Pinpoint the cell where the given text exists, returning its (X, Y) midpoint coordinate. 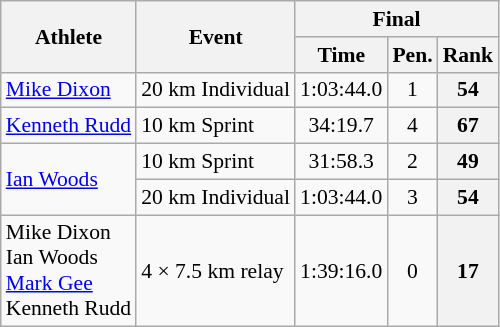
17 (468, 271)
Pen. (412, 55)
Ian Woods (68, 180)
Event (216, 36)
67 (468, 126)
1:39:16.0 (341, 271)
49 (468, 162)
Mike Dixon (68, 90)
4 × 7.5 km relay (216, 271)
3 (412, 197)
34:19.7 (341, 126)
1 (412, 90)
31:58.3 (341, 162)
Final (396, 19)
4 (412, 126)
Mike DixonIan WoodsMark GeeKenneth Rudd (68, 271)
Kenneth Rudd (68, 126)
2 (412, 162)
Athlete (68, 36)
Time (341, 55)
Rank (468, 55)
0 (412, 271)
